Search for the cell housing the specified text and yield its [X, Y] center coordinate. 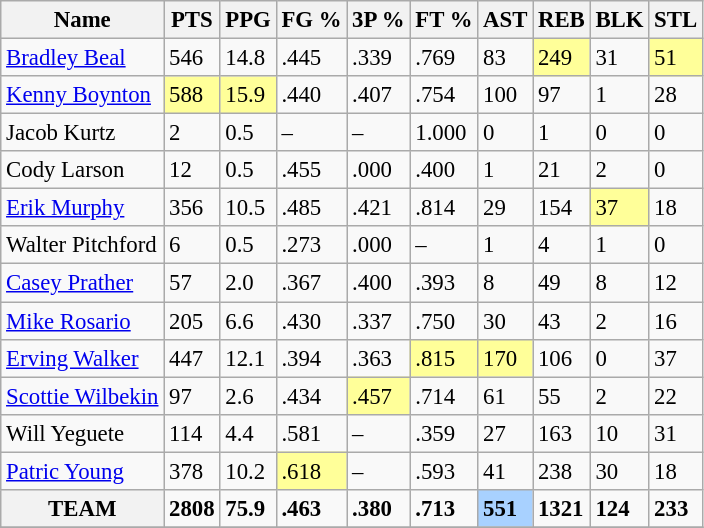
PTS [192, 20]
546 [192, 58]
2.6 [248, 396]
55 [562, 396]
170 [506, 358]
Bradley Beal [82, 58]
.273 [312, 245]
.434 [312, 396]
14.8 [248, 58]
.463 [312, 509]
.455 [312, 170]
83 [506, 58]
Erving Walker [82, 358]
.714 [444, 396]
Name [82, 20]
41 [506, 471]
205 [192, 321]
356 [192, 208]
15.9 [248, 95]
.380 [378, 509]
.337 [378, 321]
.815 [444, 358]
106 [562, 358]
43 [562, 321]
AST [506, 20]
.593 [444, 471]
.407 [378, 95]
FT % [444, 20]
Patric Young [82, 471]
Jacob Kurtz [82, 133]
.440 [312, 95]
.457 [378, 396]
4 [562, 245]
.485 [312, 208]
.359 [444, 433]
163 [562, 433]
233 [676, 509]
57 [192, 283]
STL [676, 20]
238 [562, 471]
2808 [192, 509]
6.6 [248, 321]
.814 [444, 208]
2.0 [248, 283]
4.4 [248, 433]
.581 [312, 433]
Cody Larson [82, 170]
.750 [444, 321]
29 [506, 208]
.421 [378, 208]
Erik Murphy [82, 208]
.713 [444, 509]
.394 [312, 358]
75.9 [248, 509]
.430 [312, 321]
TEAM [82, 509]
1.000 [444, 133]
3P % [378, 20]
49 [562, 283]
.367 [312, 283]
FG % [312, 20]
22 [676, 396]
51 [676, 58]
114 [192, 433]
Walter Pitchford [82, 245]
.618 [312, 471]
.393 [444, 283]
Casey Prather [82, 283]
10.2 [248, 471]
378 [192, 471]
BLK [620, 20]
10.5 [248, 208]
12.1 [248, 358]
21 [562, 170]
.754 [444, 95]
.363 [378, 358]
.339 [378, 58]
.769 [444, 58]
27 [506, 433]
Mike Rosario [82, 321]
REB [562, 20]
61 [506, 396]
6 [192, 245]
447 [192, 358]
551 [506, 509]
1321 [562, 509]
249 [562, 58]
10 [620, 433]
Scottie Wilbekin [82, 396]
154 [562, 208]
100 [506, 95]
.445 [312, 58]
16 [676, 321]
588 [192, 95]
PPG [248, 20]
124 [620, 509]
28 [676, 95]
Will Yeguete [82, 433]
Kenny Boynton [82, 95]
